Pinpoint the cell where the given text exists, returning its (x, y) midpoint coordinate. 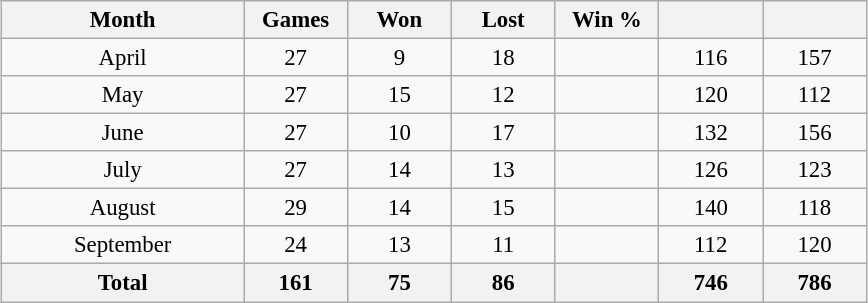
Games (296, 20)
September (123, 245)
126 (711, 170)
140 (711, 208)
Win % (607, 20)
10 (399, 133)
786 (815, 283)
118 (815, 208)
123 (815, 170)
116 (711, 57)
April (123, 57)
June (123, 133)
75 (399, 283)
August (123, 208)
12 (503, 95)
Total (123, 283)
746 (711, 283)
May (123, 95)
24 (296, 245)
July (123, 170)
Lost (503, 20)
Month (123, 20)
9 (399, 57)
157 (815, 57)
17 (503, 133)
86 (503, 283)
18 (503, 57)
132 (711, 133)
161 (296, 283)
156 (815, 133)
29 (296, 208)
Won (399, 20)
11 (503, 245)
